Provide the [X, Y] coordinate of the cell's center where the given text is located.  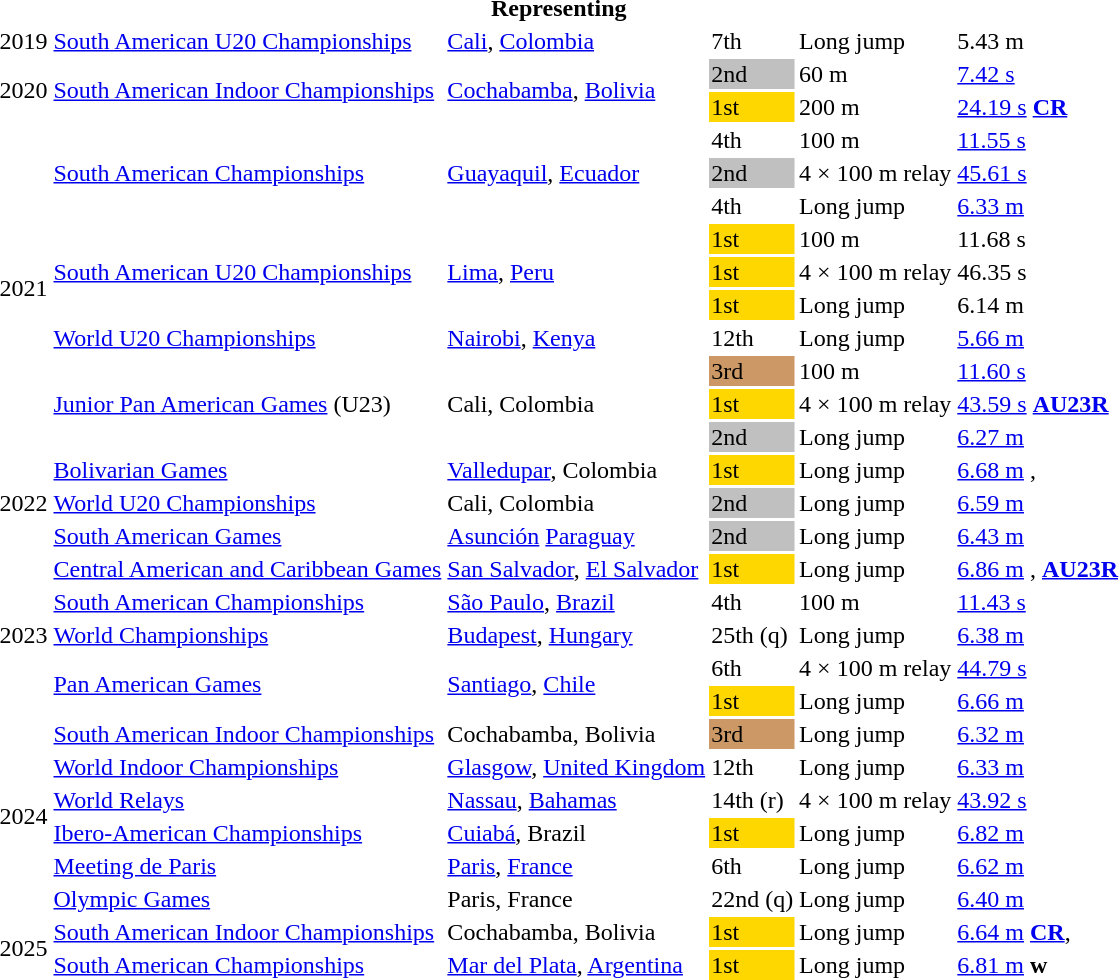
Cuiabá, Brazil [576, 833]
World Championships [248, 635]
Ibero-American Championships [248, 833]
Budapest, Hungary [576, 635]
Bolivarian Games [248, 470]
World Indoor Championships [248, 767]
7th [752, 41]
Lima, Peru [576, 272]
San Salvador, El Salvador [576, 569]
Nassau, Bahamas [576, 800]
Junior Pan American Games (U23) [248, 404]
Guayaquil, Ecuador [576, 173]
São Paulo, Brazil [576, 602]
14th (r) [752, 800]
Olympic Games [248, 899]
Nairobi, Kenya [576, 338]
Mar del Plata, Argentina [576, 965]
25th (q) [752, 635]
22nd (q) [752, 899]
South American Games [248, 536]
Asunción Paraguay [576, 536]
Pan American Games [248, 684]
World Relays [248, 800]
Valledupar, Colombia [576, 470]
60 m [876, 74]
Glasgow, United Kingdom [576, 767]
Meeting de Paris [248, 866]
Central American and Caribbean Games [248, 569]
Santiago, Chile [576, 684]
200 m [876, 107]
